Provide the (x, y) coordinate of the cell's center where the given text is located.  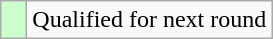
Qualified for next round (150, 20)
